Determine the [x, y] coordinate at the center of the cell enclosing the given text.  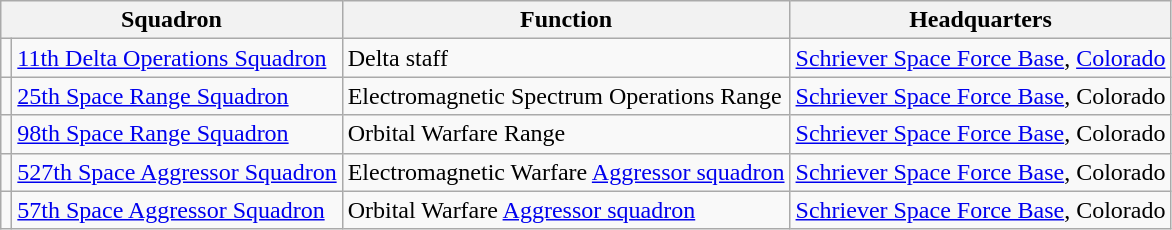
Orbital Warfare Aggressor squadron [566, 210]
Delta staff [566, 58]
Headquarters [980, 20]
Electromagnetic Spectrum Operations Range [566, 96]
98th Space Range Squadron [177, 134]
25th Space Range Squadron [177, 96]
Orbital Warfare Range [566, 134]
527th Space Aggressor Squadron [177, 172]
Electromagnetic Warfare Aggressor squadron [566, 172]
11th Delta Operations Squadron [177, 58]
Squadron [172, 20]
57th Space Aggressor Squadron [177, 210]
Function [566, 20]
